Extract the (x, y) coordinate from the center of the cell holding the provided text.  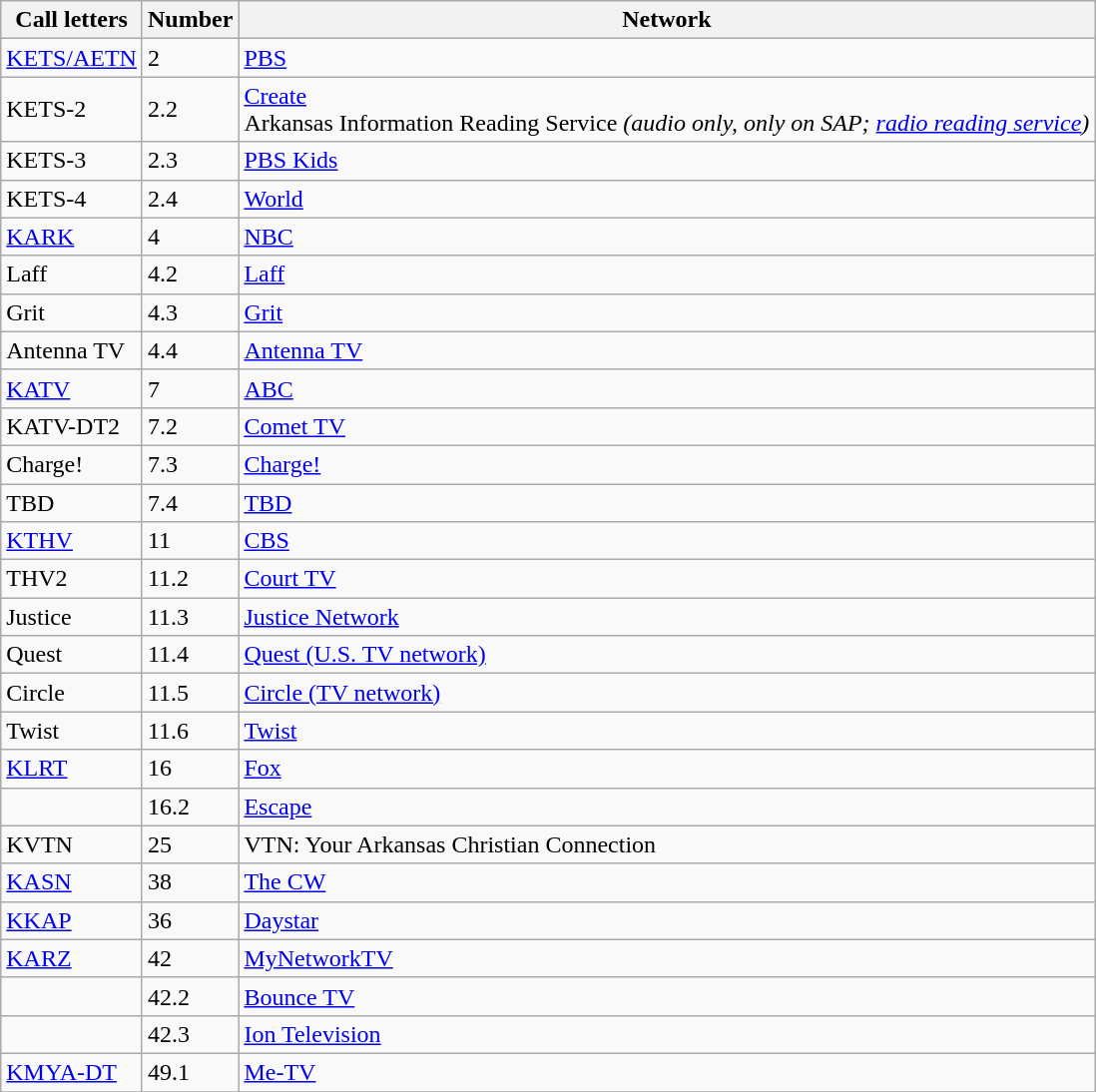
Quest (U.S. TV network) (667, 655)
VTN: Your Arkansas Christian Connection (667, 844)
Daystar (667, 920)
42.3 (190, 1034)
7 (190, 388)
11.4 (190, 655)
42 (190, 958)
CreateArkansas Information Reading Service (audio only, only on SAP; radio reading service) (667, 110)
2.2 (190, 110)
36 (190, 920)
KLRT (72, 769)
2 (190, 58)
ABC (667, 388)
KKAP (72, 920)
KATV-DT2 (72, 426)
The CW (667, 882)
11.2 (190, 579)
KARK (72, 237)
KASN (72, 882)
World (667, 199)
Number (190, 20)
Justice (72, 617)
KMYA-DT (72, 1072)
Court TV (667, 579)
Circle (72, 693)
MyNetworkTV (667, 958)
42.2 (190, 996)
7.4 (190, 502)
4 (190, 237)
4.3 (190, 312)
2.4 (190, 199)
Call letters (72, 20)
Bounce TV (667, 996)
THV2 (72, 579)
KETS/AETN (72, 58)
11.5 (190, 693)
Me-TV (667, 1072)
Network (667, 20)
49.1 (190, 1072)
PBS Kids (667, 161)
Circle (TV network) (667, 693)
KETS-3 (72, 161)
2.3 (190, 161)
11.6 (190, 731)
Quest (72, 655)
KETS-2 (72, 110)
25 (190, 844)
KTHV (72, 541)
Escape (667, 807)
NBC (667, 237)
38 (190, 882)
Justice Network (667, 617)
Fox (667, 769)
11 (190, 541)
11.3 (190, 617)
16 (190, 769)
CBS (667, 541)
KARZ (72, 958)
16.2 (190, 807)
KATV (72, 388)
PBS (667, 58)
7.2 (190, 426)
KETS-4 (72, 199)
4.4 (190, 350)
4.2 (190, 274)
Ion Television (667, 1034)
7.3 (190, 464)
Comet TV (667, 426)
KVTN (72, 844)
